Find where the given text appears and provide that cell's center as [X, Y] coordinate. 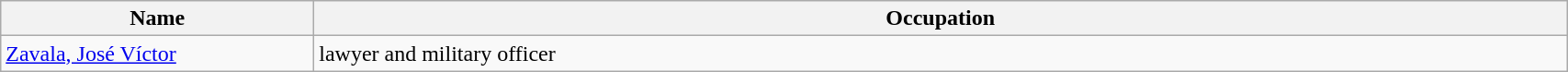
Name [158, 18]
Occupation [941, 18]
Zavala, José Víctor [158, 54]
lawyer and military officer [941, 54]
